Return the (x, y) coordinate for the center point of the cell that contains the specified text.  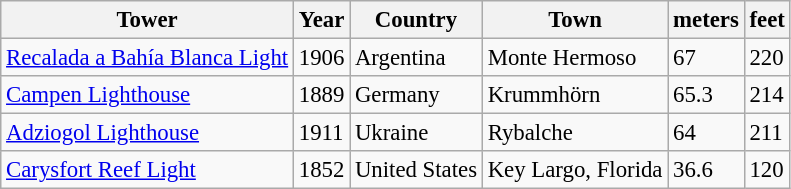
36.6 (706, 170)
Rybalche (574, 133)
feet (767, 20)
Campen Lighthouse (148, 95)
Year (321, 20)
Ukraine (416, 133)
1852 (321, 170)
Adziogol Lighthouse (148, 133)
1906 (321, 58)
United States (416, 170)
1911 (321, 133)
Monte Hermoso (574, 58)
Carysfort Reef Light (148, 170)
Germany (416, 95)
Key Largo, Florida (574, 170)
Krummhörn (574, 95)
Tower (148, 20)
211 (767, 133)
1889 (321, 95)
Argentina (416, 58)
67 (706, 58)
Country (416, 20)
65.3 (706, 95)
220 (767, 58)
Recalada a Bahía Blanca Light (148, 58)
214 (767, 95)
meters (706, 20)
120 (767, 170)
64 (706, 133)
Town (574, 20)
